Determine the [x, y] coordinate at the center of the cell enclosing the given text.  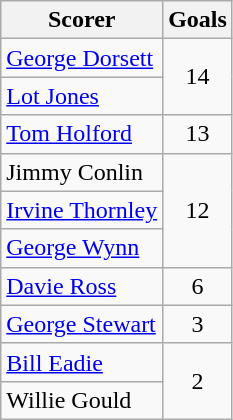
Tom Holford [82, 134]
6 [198, 286]
Lot Jones [82, 96]
Willie Gould [82, 400]
Goals [198, 20]
Jimmy Conlin [82, 172]
Bill Eadie [82, 362]
12 [198, 210]
3 [198, 324]
13 [198, 134]
Scorer [82, 20]
George Stewart [82, 324]
2 [198, 381]
George Dorsett [82, 58]
George Wynn [82, 248]
Irvine Thornley [82, 210]
Davie Ross [82, 286]
14 [198, 77]
